Capture the cell that displays the provided text and extract its (X, Y) central coordinate. 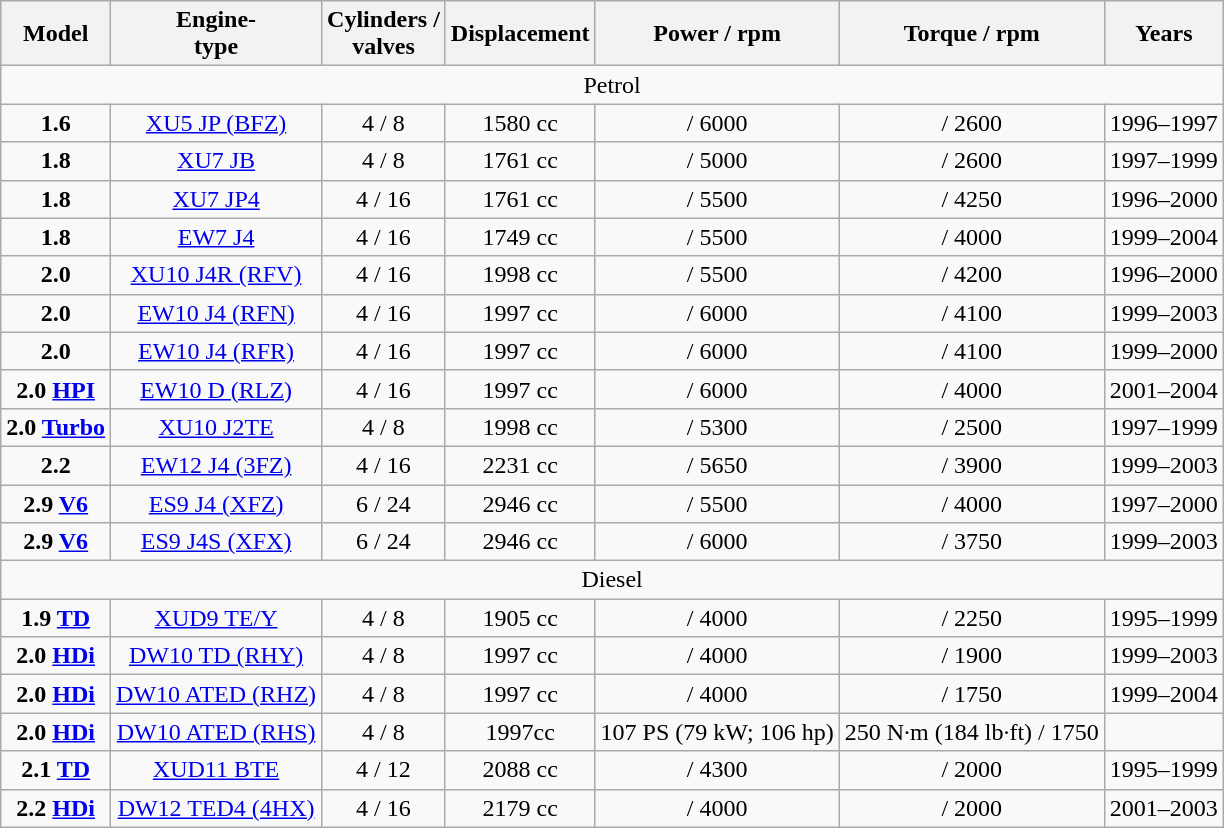
1580 cc (520, 123)
DW10 ATED (RHZ) (216, 694)
250 N·m (184 lb·ft) / 1750 (972, 732)
EW10 J4 (RFR) (216, 351)
DW12 TED4 (4HX) (216, 808)
2.0 Turbo (56, 427)
Model (56, 34)
Diesel (612, 580)
Power / rpm (717, 34)
/ 4200 (972, 275)
1.9 TD (56, 618)
/ 1750 (972, 694)
DW10 ATED (RHS) (216, 732)
1.6 (56, 123)
XU10 J2TE (216, 427)
1997–2000 (1164, 503)
XU7 JP4 (216, 199)
107 PS (79 kW; 106 hp) (717, 732)
ES9 J4S (XFX) (216, 542)
/ 5300 (717, 427)
XU7 JB (216, 161)
Cylinders /valves (384, 34)
Petrol (612, 85)
1996–1997 (1164, 123)
/ 4250 (972, 199)
/ 4300 (717, 770)
DW10 TD (RHY) (216, 656)
1997cc (520, 732)
EW12 J4 (3FZ) (216, 465)
2179 cc (520, 808)
2.2 HDi (56, 808)
EW10 D (RLZ) (216, 389)
/ 5000 (717, 161)
4 / 12 (384, 770)
2.1 TD (56, 770)
XUD11 BTE (216, 770)
EW10 J4 (RFN) (216, 313)
1999–2000 (1164, 351)
/ 1900 (972, 656)
Engine-type (216, 34)
/ 2250 (972, 618)
2.0 HPI (56, 389)
/ 2500 (972, 427)
2088 cc (520, 770)
Displacement (520, 34)
Years (1164, 34)
XU5 JP (BFZ) (216, 123)
2001–2003 (1164, 808)
1749 cc (520, 237)
2.2 (56, 465)
XUD9 TE/Y (216, 618)
/ 3750 (972, 542)
XU10 J4R (RFV) (216, 275)
2001–2004 (1164, 389)
2231 cc (520, 465)
/ 5650 (717, 465)
Torque / rpm (972, 34)
ES9 J4 (XFZ) (216, 503)
EW7 J4 (216, 237)
/ 3900 (972, 465)
1905 cc (520, 618)
